Return the [X, Y] coordinate for the center point of the cell that contains the specified text.  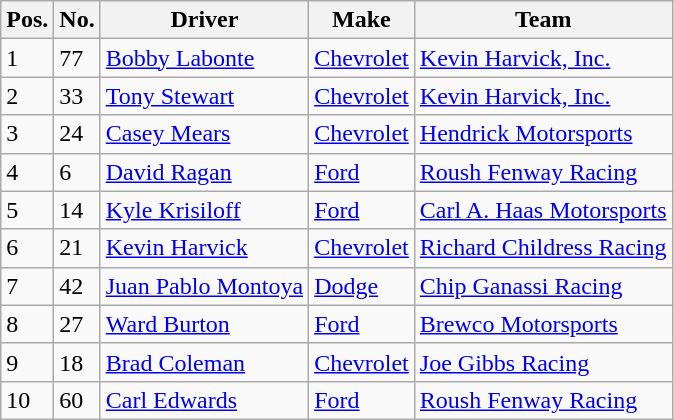
33 [77, 96]
No. [77, 20]
7 [28, 286]
Chip Ganassi Racing [543, 286]
10 [28, 400]
24 [77, 134]
9 [28, 362]
David Ragan [204, 172]
Joe Gibbs Racing [543, 362]
Kyle Krisiloff [204, 210]
Carl A. Haas Motorsports [543, 210]
5 [28, 210]
Juan Pablo Montoya [204, 286]
Team [543, 20]
Bobby Labonte [204, 58]
Hendrick Motorsports [543, 134]
Kevin Harvick [204, 248]
Pos. [28, 20]
14 [77, 210]
Richard Childress Racing [543, 248]
Driver [204, 20]
Brad Coleman [204, 362]
Carl Edwards [204, 400]
4 [28, 172]
42 [77, 286]
Tony Stewart [204, 96]
Dodge [362, 286]
27 [77, 324]
1 [28, 58]
77 [77, 58]
Casey Mears [204, 134]
60 [77, 400]
8 [28, 324]
Ward Burton [204, 324]
3 [28, 134]
Brewco Motorsports [543, 324]
2 [28, 96]
18 [77, 362]
Make [362, 20]
21 [77, 248]
